Pinpoint the cell where the given text exists, returning its [X, Y] midpoint coordinate. 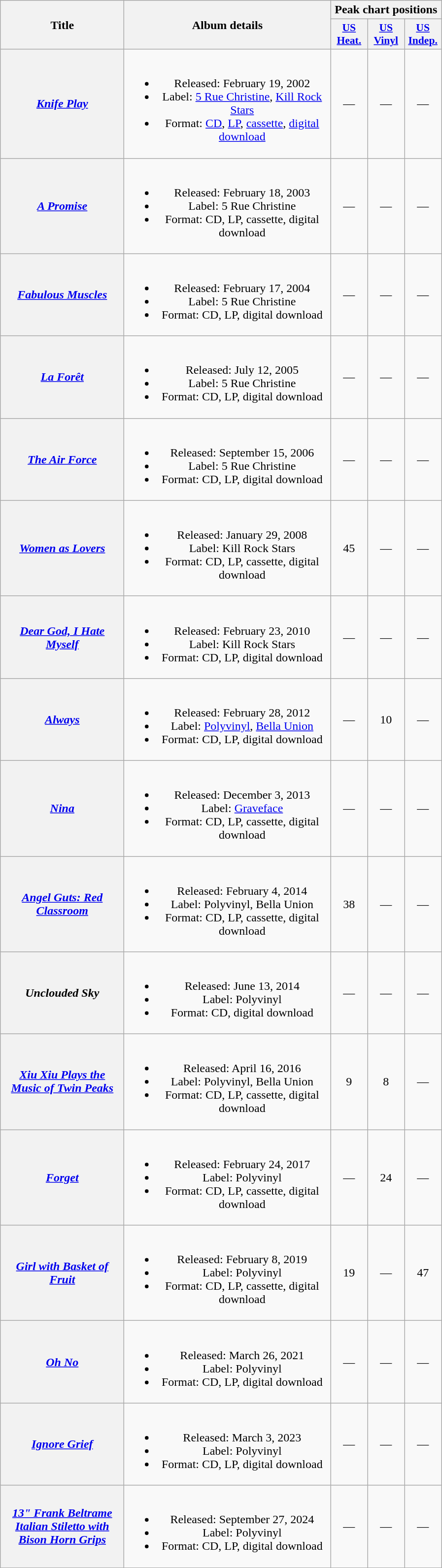
Released: February 17, 2004Label: 5 Rue ChristineFormat: CD, LP, digital download [228, 294]
19 [349, 1273]
9 [349, 1082]
Released: January 29, 2008Label: Kill Rock StarsFormat: CD, LP, cassette, digital download [228, 548]
47 [423, 1273]
Released: March 26, 2021Label: PolyvinylFormat: CD, LP, digital download [228, 1362]
Fabulous Muscles [62, 294]
Released: February 24, 2017Label: PolyvinylFormat: CD, LP, cassette, digital download [228, 1177]
Oh No [62, 1362]
Knife Play [62, 103]
Angel Guts: Red Classroom [62, 904]
Released: February 4, 2014Label: Polyvinyl, Bella UnionFormat: CD, LP, cassette, digital download [228, 904]
Released: February 28, 2012Label: Polyvinyl, Bella UnionFormat: CD, LP, digital download [228, 719]
Unclouded Sky [62, 993]
38 [349, 904]
Peak chart positions [386, 10]
Forget [62, 1177]
10 [386, 719]
Released: February 23, 2010Label: Kill Rock StarsFormat: CD, LP, digital download [228, 637]
Released: September 27, 2024Label: PolyvinylFormat: CD, LP, digital download [228, 1527]
A Promise [62, 206]
Released: June 13, 2014Label: PolyvinylFormat: CD, digital download [228, 993]
Released: September 15, 2006Label: 5 Rue ChristineFormat: CD, LP, digital download [228, 459]
13" Frank Beltrame Italian Stiletto with Bison Horn Grips [62, 1527]
USVinyl [386, 34]
Ignore Grief [62, 1444]
Released: February 8, 2019Label: PolyvinylFormat: CD, LP, cassette, digital download [228, 1273]
USHeat. [349, 34]
Released: July 12, 2005Label: 5 Rue ChristineFormat: CD, LP, digital download [228, 377]
24 [386, 1177]
Women as Lovers [62, 548]
Released: February 19, 2002Label: 5 Rue Christine, Kill Rock StarsFormat: CD, LP, cassette, digital download [228, 103]
La Forêt [62, 377]
Released: December 3, 2013Label: GravefaceFormat: CD, LP, cassette, digital download [228, 808]
Released: February 18, 2003Label: 5 Rue ChristineFormat: CD, LP, cassette, digital download [228, 206]
Girl with Basket of Fruit [62, 1273]
Album details [228, 25]
Released: April 16, 2016Label: Polyvinyl, Bella UnionFormat: CD, LP, cassette, digital download [228, 1082]
USIndep. [423, 34]
The Air Force [62, 459]
Released: March 3, 2023Label: PolyvinylFormat: CD, LP, digital download [228, 1444]
Nina [62, 808]
Title [62, 25]
45 [349, 548]
8 [386, 1082]
Always [62, 719]
Xiu Xiu Plays the Music of Twin Peaks [62, 1082]
Dear God, I Hate Myself [62, 637]
